Identify which cell holds the provided text, then report its (X, Y) central coordinate. 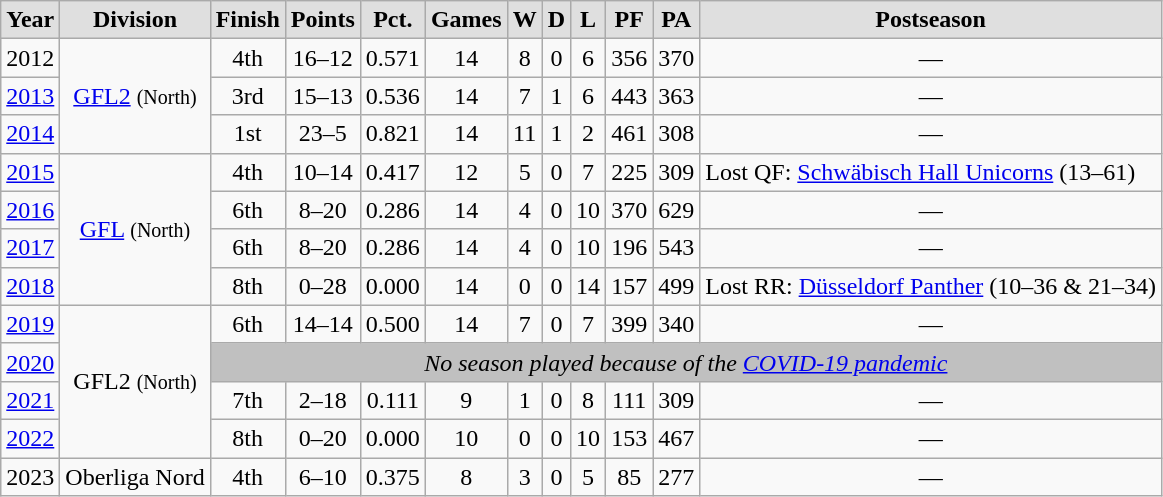
0.417 (392, 172)
6–10 (322, 477)
3 (524, 477)
Division (135, 20)
277 (676, 477)
3rd (248, 96)
363 (676, 96)
2018 (30, 286)
0.821 (392, 134)
GFL (North) (135, 229)
PA (676, 20)
2019 (30, 324)
2020 (30, 362)
Lost QF: Schwäbisch Hall Unicorns (13–61) (931, 172)
0.375 (392, 477)
2023 (30, 477)
461 (630, 134)
11 (524, 134)
Year (30, 20)
2016 (30, 210)
0.111 (392, 400)
15–13 (322, 96)
2015 (30, 172)
12 (466, 172)
85 (630, 477)
499 (676, 286)
0–28 (322, 286)
2021 (30, 400)
157 (630, 286)
443 (630, 96)
0–20 (322, 438)
543 (676, 248)
629 (676, 210)
2–18 (322, 400)
Pct. (392, 20)
7th (248, 400)
1st (248, 134)
0.536 (392, 96)
225 (630, 172)
2012 (30, 58)
153 (630, 438)
356 (630, 58)
W (524, 20)
308 (676, 134)
10–14 (322, 172)
Oberliga Nord (135, 477)
14–14 (322, 324)
PF (630, 20)
Finish (248, 20)
340 (676, 324)
Points (322, 20)
Games (466, 20)
Lost RR: Düsseldorf Panther (10–36 & 21–34) (931, 286)
196 (630, 248)
L (588, 20)
16–12 (322, 58)
Postseason (931, 20)
111 (630, 400)
0.500 (392, 324)
2022 (30, 438)
2 (588, 134)
2014 (30, 134)
2017 (30, 248)
23–5 (322, 134)
No season played because of the COVID-19 pandemic (686, 362)
9 (466, 400)
399 (630, 324)
467 (676, 438)
2013 (30, 96)
0.571 (392, 58)
D (556, 20)
